Provide the [x, y] coordinate of the cell's center where the given text is located.  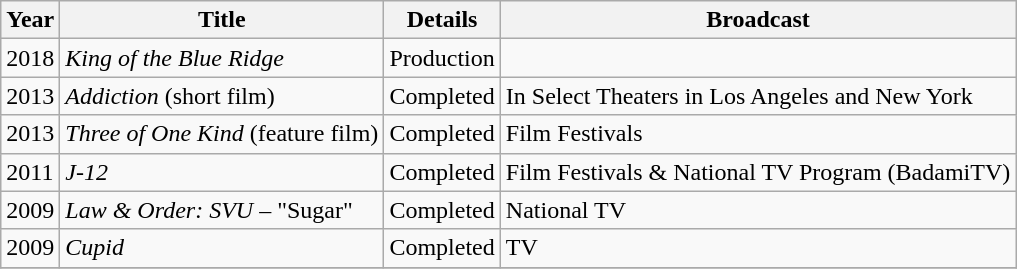
2011 [30, 172]
Year [30, 20]
J-12 [222, 172]
Title [222, 20]
Three of One Kind (feature film) [222, 134]
Addiction (short film) [222, 96]
Broadcast [758, 20]
Film Festivals [758, 134]
King of the Blue Ridge [222, 58]
In Select Theaters in Los Angeles and New York [758, 96]
Production [442, 58]
Cupid [222, 248]
National TV [758, 210]
Details [442, 20]
TV [758, 248]
Film Festivals & National TV Program (BadamiTV) [758, 172]
2018 [30, 58]
Law & Order: SVU – "Sugar" [222, 210]
